Output the [X, Y] coordinate of the center of the cell containing the given text.  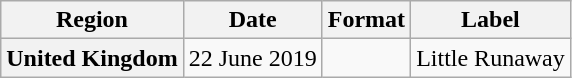
22 June 2019 [252, 58]
United Kingdom [92, 58]
Little Runaway [491, 58]
Label [491, 20]
Format [366, 20]
Date [252, 20]
Region [92, 20]
